Determine the [x, y] coordinate at the center of the cell enclosing the given text.  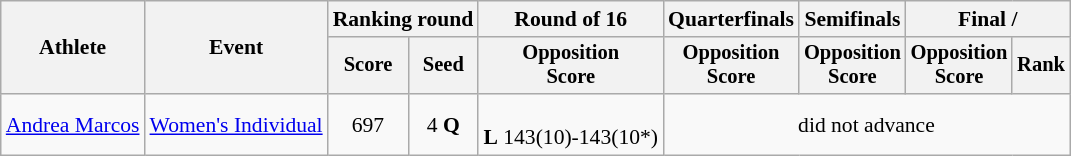
Round of 16 [570, 19]
Score [368, 66]
Final / [988, 19]
Andrea Marcos [73, 124]
Athlete [73, 48]
Ranking round [404, 19]
Women's Individual [236, 124]
Seed [443, 66]
697 [368, 124]
Event [236, 48]
L 143(10)-143(10*) [570, 124]
Quarterfinals [731, 19]
Rank [1041, 66]
did not advance [866, 124]
Semifinals [852, 19]
4 Q [443, 124]
